Capture the cell that displays the provided text and extract its (X, Y) central coordinate. 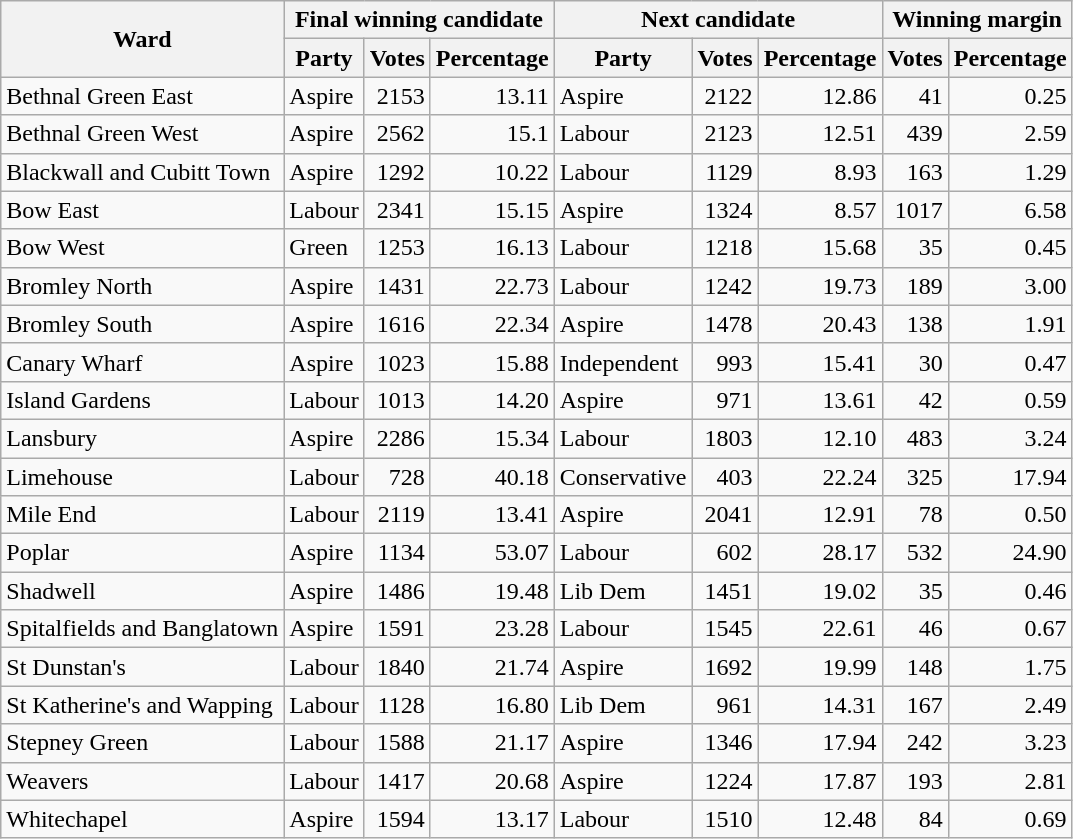
1242 (725, 286)
22.73 (492, 286)
1803 (725, 438)
Next candidate (718, 20)
3.00 (1010, 286)
1417 (397, 781)
0.67 (1010, 629)
0.25 (1010, 96)
1292 (397, 172)
14.31 (820, 705)
439 (915, 134)
19.48 (492, 591)
Bethnal Green West (142, 134)
St Dunstan's (142, 667)
15.15 (492, 210)
1224 (725, 781)
2.59 (1010, 134)
1.75 (1010, 667)
1545 (725, 629)
Spitalfields and Banglatown (142, 629)
Bromley North (142, 286)
1588 (397, 743)
Poplar (142, 553)
1346 (725, 743)
Bethnal Green East (142, 96)
Independent (623, 362)
15.88 (492, 362)
1134 (397, 553)
1431 (397, 286)
961 (725, 705)
1478 (725, 324)
2123 (725, 134)
84 (915, 819)
Conservative (623, 477)
532 (915, 553)
19.99 (820, 667)
1486 (397, 591)
1840 (397, 667)
2562 (397, 134)
167 (915, 705)
Bow West (142, 248)
13.41 (492, 515)
2119 (397, 515)
1594 (397, 819)
6.58 (1010, 210)
242 (915, 743)
0.47 (1010, 362)
16.13 (492, 248)
971 (725, 400)
17.87 (820, 781)
13.11 (492, 96)
993 (725, 362)
19.02 (820, 591)
1017 (915, 210)
12.10 (820, 438)
40.18 (492, 477)
13.17 (492, 819)
1.91 (1010, 324)
28.17 (820, 553)
Island Gardens (142, 400)
15.34 (492, 438)
Blackwall and Cubitt Town (142, 172)
Final winning candidate (419, 20)
1451 (725, 591)
Whitechapel (142, 819)
0.69 (1010, 819)
10.22 (492, 172)
148 (915, 667)
22.24 (820, 477)
1591 (397, 629)
1023 (397, 362)
41 (915, 96)
30 (915, 362)
2153 (397, 96)
21.74 (492, 667)
46 (915, 629)
483 (915, 438)
22.61 (820, 629)
1692 (725, 667)
325 (915, 477)
53.07 (492, 553)
Green (324, 248)
12.86 (820, 96)
2122 (725, 96)
12.51 (820, 134)
12.91 (820, 515)
St Katherine's and Wapping (142, 705)
0.46 (1010, 591)
2041 (725, 515)
78 (915, 515)
24.90 (1010, 553)
20.68 (492, 781)
12.48 (820, 819)
0.59 (1010, 400)
15.68 (820, 248)
8.57 (820, 210)
2286 (397, 438)
1218 (725, 248)
Canary Wharf (142, 362)
Bow East (142, 210)
Weavers (142, 781)
163 (915, 172)
13.61 (820, 400)
23.28 (492, 629)
3.23 (1010, 743)
1616 (397, 324)
0.50 (1010, 515)
19.73 (820, 286)
602 (725, 553)
15.1 (492, 134)
1128 (397, 705)
138 (915, 324)
1013 (397, 400)
403 (725, 477)
Shadwell (142, 591)
1510 (725, 819)
42 (915, 400)
728 (397, 477)
3.24 (1010, 438)
1253 (397, 248)
189 (915, 286)
2.81 (1010, 781)
2.49 (1010, 705)
193 (915, 781)
20.43 (820, 324)
22.34 (492, 324)
8.93 (820, 172)
Mile End (142, 515)
Lansbury (142, 438)
Winning margin (977, 20)
15.41 (820, 362)
16.80 (492, 705)
Stepney Green (142, 743)
Ward (142, 39)
14.20 (492, 400)
Bromley South (142, 324)
1.29 (1010, 172)
1324 (725, 210)
0.45 (1010, 248)
1129 (725, 172)
2341 (397, 210)
Limehouse (142, 477)
21.17 (492, 743)
